Capture the cell that displays the provided text and extract its (X, Y) central coordinate. 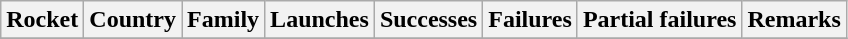
Family (224, 20)
Rocket (42, 20)
Launches (320, 20)
Partial failures (660, 20)
Successes (428, 20)
Failures (530, 20)
Remarks (794, 20)
Country (133, 20)
